Return the (x, y) coordinate for the center point of the cell that contains the specified text.  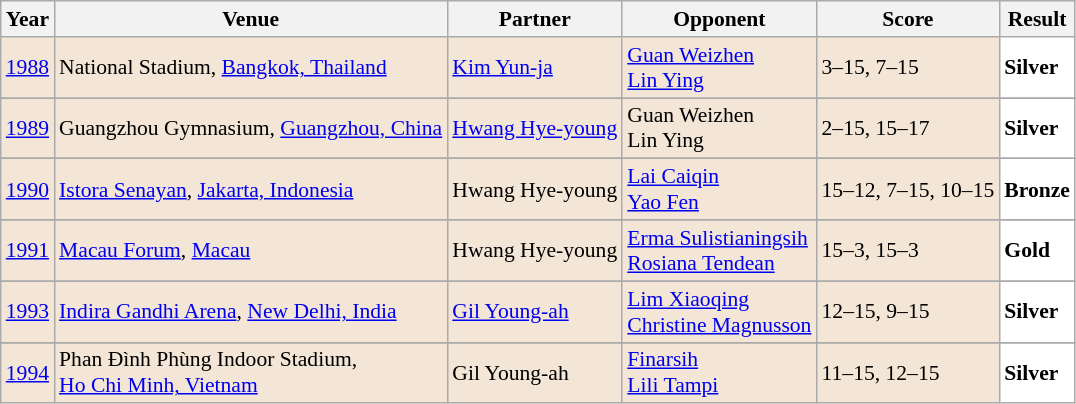
Lim Xiaoqing Christine Magnusson (719, 312)
1990 (28, 190)
Bronze (1037, 190)
1993 (28, 312)
Phan Đình Phùng Indoor Stadium,Ho Chi Minh, Vietnam (250, 372)
12–15, 9–15 (908, 312)
Macau Forum, Macau (250, 250)
Guangzhou Gymnasium, Guangzhou, China (250, 128)
1988 (28, 68)
Venue (250, 19)
Finarsih Lili Tampi (719, 372)
Partner (534, 19)
11–15, 12–15 (908, 372)
Gold (1037, 250)
National Stadium, Bangkok, Thailand (250, 68)
3–15, 7–15 (908, 68)
Opponent (719, 19)
Indira Gandhi Arena, New Delhi, India (250, 312)
15–12, 7–15, 10–15 (908, 190)
Result (1037, 19)
Kim Yun-ja (534, 68)
Score (908, 19)
15–3, 15–3 (908, 250)
1994 (28, 372)
Erma Sulistianingsih Rosiana Tendean (719, 250)
Istora Senayan, Jakarta, Indonesia (250, 190)
Year (28, 19)
Lai Caiqin Yao Fen (719, 190)
2–15, 15–17 (908, 128)
1989 (28, 128)
1991 (28, 250)
